Search for the cell housing the specified text and yield its (X, Y) center coordinate. 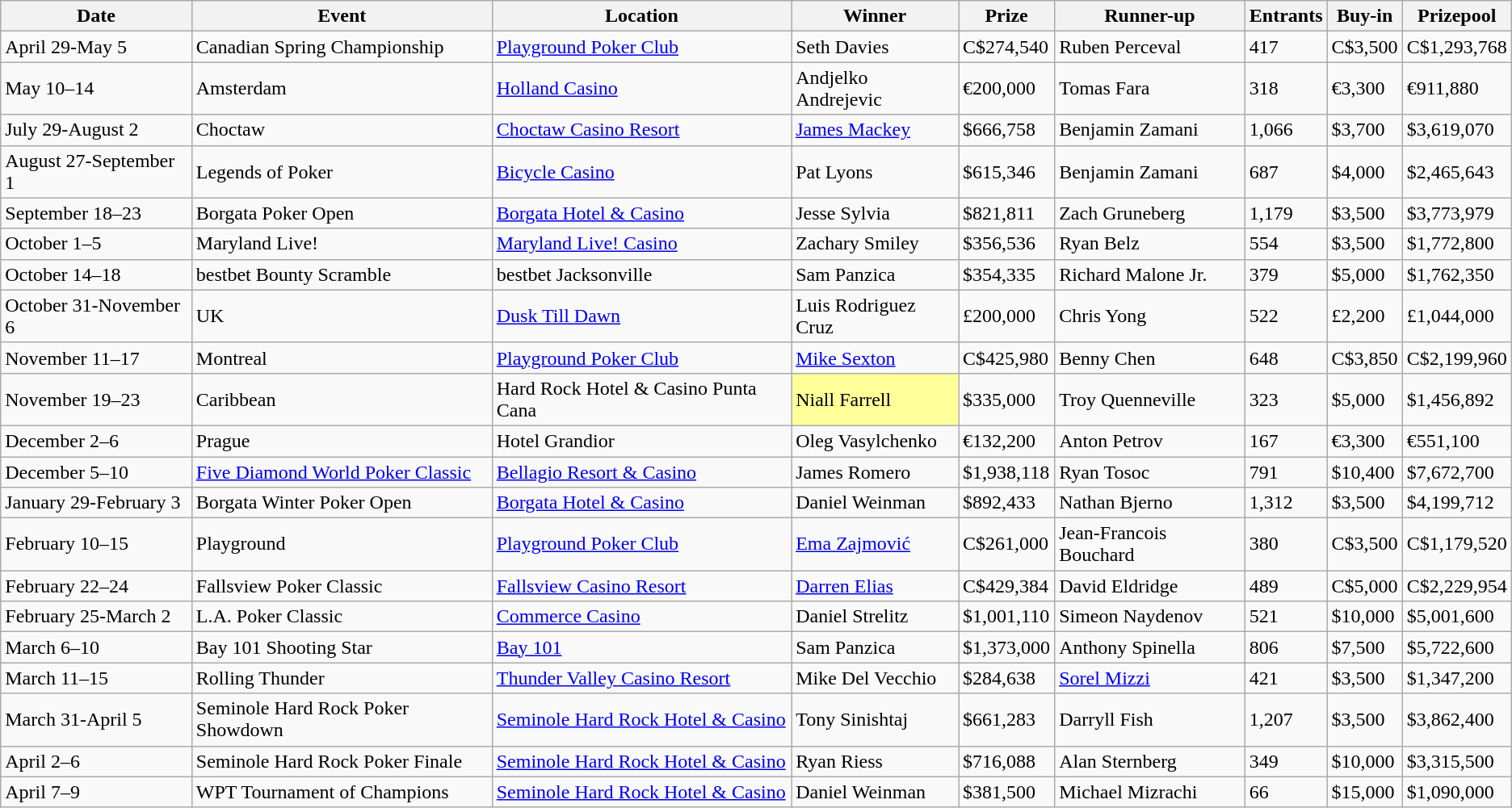
Richard Malone Jr. (1150, 274)
C$2,199,960 (1457, 358)
Montreal (342, 358)
Jesse Sylvia (876, 213)
Bay 101 (641, 647)
Entrants (1286, 16)
£200,000 (1006, 316)
Hard Rock Hotel & Casino Punta Cana (641, 399)
554 (1286, 244)
Benny Chen (1150, 358)
December 2–6 (97, 441)
$1,001,110 (1006, 617)
C$3,850 (1365, 358)
Amsterdam (342, 89)
Choctaw Casino Resort (641, 130)
$1,373,000 (1006, 647)
Andjelko Andrejevic (876, 89)
Seminole Hard Rock Poker Showdown (342, 720)
Sorel Mizzi (1150, 678)
Niall Farrell (876, 399)
$15,000 (1365, 792)
April 2–6 (97, 761)
Caribbean (342, 399)
Location (641, 16)
Pat Lyons (876, 171)
March 31-April 5 (97, 720)
$666,758 (1006, 130)
C$425,980 (1006, 358)
$716,088 (1006, 761)
€132,200 (1006, 441)
Daniel Strelitz (876, 617)
C$429,384 (1006, 586)
1,312 (1286, 503)
WPT Tournament of Champions (342, 792)
Oleg Vasylchenko (876, 441)
421 (1286, 678)
C$5,000 (1365, 586)
bestbet Bounty Scramble (342, 274)
$1,772,800 (1457, 244)
167 (1286, 441)
$3,619,070 (1457, 130)
November 19–23 (97, 399)
489 (1286, 586)
James Mackey (876, 130)
Dusk Till Dawn (641, 316)
Simeon Naydenov (1150, 617)
£2,200 (1365, 316)
$10,400 (1365, 472)
Ryan Tosoc (1150, 472)
Ruben Perceval (1150, 47)
February 25-March 2 (97, 617)
Maryland Live! Casino (641, 244)
$5,001,600 (1457, 617)
David Eldridge (1150, 586)
Rolling Thunder (342, 678)
C$274,540 (1006, 47)
C$261,000 (1006, 544)
$3,315,500 (1457, 761)
$284,638 (1006, 678)
Borgata Winter Poker Open (342, 503)
Zachary Smiley (876, 244)
Michael Mizrachi (1150, 792)
Prize (1006, 16)
Prizepool (1457, 16)
Ryan Belz (1150, 244)
C$1,293,768 (1457, 47)
L.A. Poker Classic (342, 617)
C$2,229,954 (1457, 586)
October 1–5 (97, 244)
Anton Petrov (1150, 441)
349 (1286, 761)
Choctaw (342, 130)
March 6–10 (97, 647)
€911,880 (1457, 89)
Tony Sinishtaj (876, 720)
December 5–10 (97, 472)
Legends of Poker (342, 171)
$335,000 (1006, 399)
Borgata Poker Open (342, 213)
Alan Sternberg (1150, 761)
648 (1286, 358)
January 29-February 3 (97, 503)
August 27-September 1 (97, 171)
$1,762,350 (1457, 274)
Fallsview Casino Resort (641, 586)
Five Diamond World Poker Classic (342, 472)
$356,536 (1006, 244)
€200,000 (1006, 89)
$2,465,643 (1457, 171)
Fallsview Poker Classic (342, 586)
Ema Zajmović (876, 544)
Zach Gruneberg (1150, 213)
Buy-in (1365, 16)
February 22–24 (97, 586)
Chris Yong (1150, 316)
Seth Davies (876, 47)
$892,433 (1006, 503)
March 11–15 (97, 678)
May 10–14 (97, 89)
Canadian Spring Championship (342, 47)
379 (1286, 274)
UK (342, 316)
$4,000 (1365, 171)
417 (1286, 47)
Ryan Riess (876, 761)
Runner-up (1150, 16)
October 31-November 6 (97, 316)
Bicycle Casino (641, 171)
$4,199,712 (1457, 503)
66 (1286, 792)
$821,811 (1006, 213)
$354,335 (1006, 274)
February 10–15 (97, 544)
Maryland Live! (342, 244)
1,179 (1286, 213)
323 (1286, 399)
Mike Sexton (876, 358)
687 (1286, 171)
C$1,179,520 (1457, 544)
Winner (876, 16)
522 (1286, 316)
Seminole Hard Rock Poker Finale (342, 761)
380 (1286, 544)
$1,090,000 (1457, 792)
$3,773,979 (1457, 213)
Anthony Spinella (1150, 647)
bestbet Jacksonville (641, 274)
Hotel Grandior (641, 441)
October 14–18 (97, 274)
$615,346 (1006, 171)
$5,722,600 (1457, 647)
$1,347,200 (1457, 678)
£1,044,000 (1457, 316)
$7,672,700 (1457, 472)
Darren Elias (876, 586)
Jean-Francois Bouchard (1150, 544)
April 29-May 5 (97, 47)
November 11–17 (97, 358)
Event (342, 16)
September 18–23 (97, 213)
$1,938,118 (1006, 472)
521 (1286, 617)
July 29-August 2 (97, 130)
$1,456,892 (1457, 399)
Troy Quenneville (1150, 399)
Commerce Casino (641, 617)
Bay 101 Shooting Star (342, 647)
Tomas Fara (1150, 89)
$381,500 (1006, 792)
1,066 (1286, 130)
$3,700 (1365, 130)
Holland Casino (641, 89)
James Romero (876, 472)
Playground (342, 544)
Darryll Fish (1150, 720)
1,207 (1286, 720)
Nathan Bjerno (1150, 503)
April 7–9 (97, 792)
791 (1286, 472)
Prague (342, 441)
$3,862,400 (1457, 720)
Thunder Valley Casino Resort (641, 678)
806 (1286, 647)
Bellagio Resort & Casino (641, 472)
318 (1286, 89)
Mike Del Vecchio (876, 678)
Date (97, 16)
Luis Rodriguez Cruz (876, 316)
€551,100 (1457, 441)
$7,500 (1365, 647)
$661,283 (1006, 720)
